Extract the (X, Y) coordinate from the center of the cell holding the provided text.  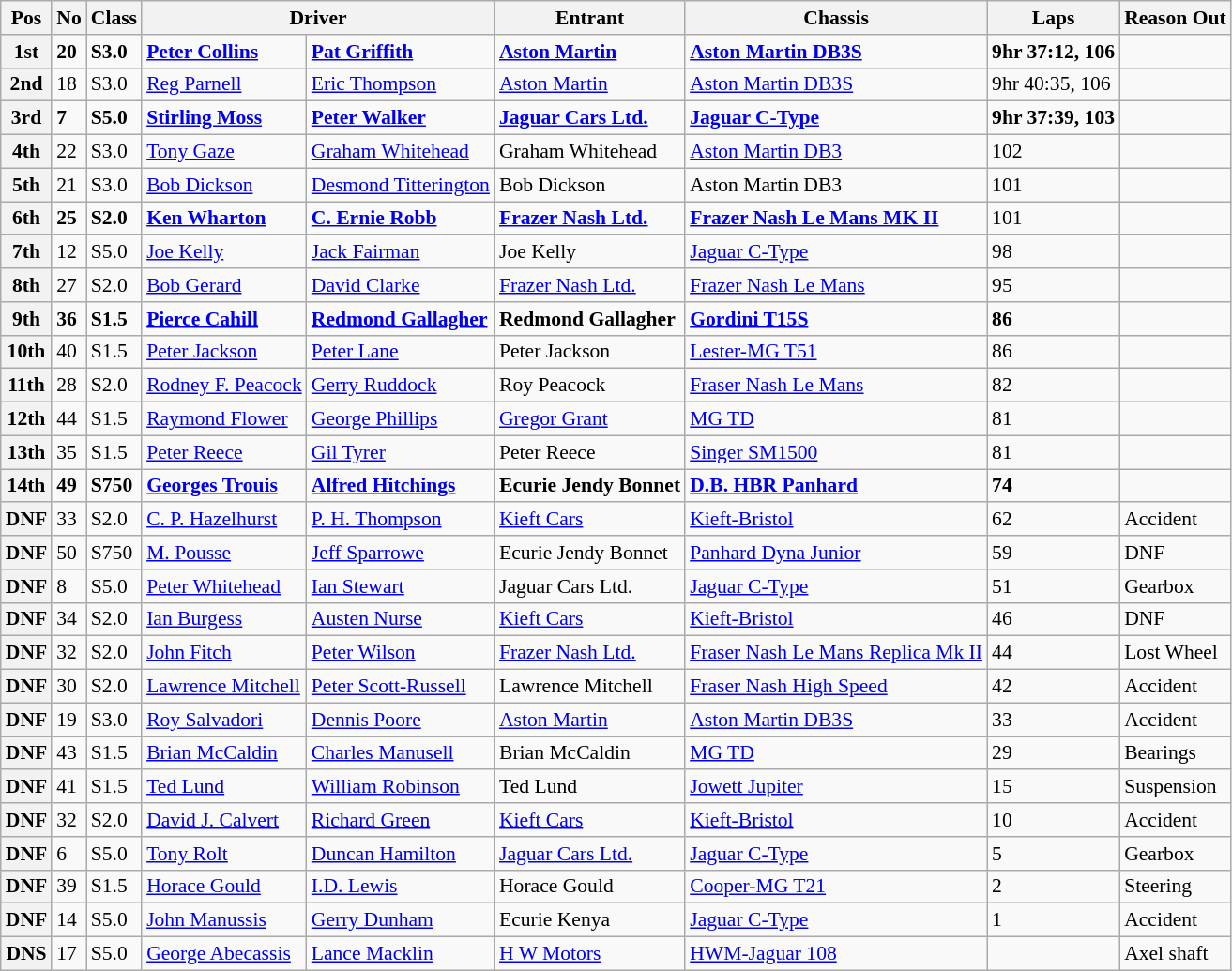
George Phillips (401, 419)
82 (1053, 386)
Roy Salvadori (224, 720)
14 (69, 920)
11th (26, 386)
Class (114, 18)
20 (69, 52)
10 (1053, 820)
M. Pousse (224, 553)
Eric Thompson (401, 84)
9hr 37:39, 103 (1053, 118)
Frazer Nash Le Mans (836, 285)
Richard Green (401, 820)
49 (69, 486)
13th (26, 452)
8th (26, 285)
27 (69, 285)
Driver (318, 18)
Bob Gerard (224, 285)
5 (1053, 854)
28 (69, 386)
Georges Trouis (224, 486)
Raymond Flower (224, 419)
7th (26, 252)
Singer SM1500 (836, 452)
35 (69, 452)
29 (1053, 753)
Fraser Nash Le Mans Replica Mk II (836, 653)
Suspension (1175, 787)
15 (1053, 787)
David Clarke (401, 285)
Jeff Sparrowe (401, 553)
25 (69, 219)
Ian Burgess (224, 619)
4th (26, 152)
Duncan Hamilton (401, 854)
Gregor Grant (589, 419)
50 (69, 553)
Reason Out (1175, 18)
Roy Peacock (589, 386)
Peter Walker (401, 118)
6th (26, 219)
36 (69, 319)
51 (1053, 586)
Pat Griffith (401, 52)
34 (69, 619)
Dennis Poore (401, 720)
5th (26, 185)
HWM-Jaguar 108 (836, 954)
John Manussis (224, 920)
Peter Whitehead (224, 586)
1 (1053, 920)
98 (1053, 252)
Peter Wilson (401, 653)
21 (69, 185)
Gordini T15S (836, 319)
Panhard Dyna Junior (836, 553)
I.D. Lewis (401, 887)
Rodney F. Peacock (224, 386)
Peter Collins (224, 52)
Laps (1053, 18)
1st (26, 52)
Cooper-MG T21 (836, 887)
Peter Lane (401, 352)
Ecurie Kenya (589, 920)
Gil Tyrer (401, 452)
59 (1053, 553)
102 (1053, 152)
8 (69, 586)
Lost Wheel (1175, 653)
Pierce Cahill (224, 319)
Austen Nurse (401, 619)
9th (26, 319)
10th (26, 352)
Alfred Hitchings (401, 486)
Fraser Nash Le Mans (836, 386)
Frazer Nash Le Mans MK II (836, 219)
6 (69, 854)
9hr 37:12, 106 (1053, 52)
Fraser Nash High Speed (836, 687)
14th (26, 486)
C. P. Hazelhurst (224, 520)
Axel shaft (1175, 954)
No (69, 18)
Jowett Jupiter (836, 787)
Pos (26, 18)
Peter Scott-Russell (401, 687)
Entrant (589, 18)
41 (69, 787)
62 (1053, 520)
Lance Macklin (401, 954)
Ken Wharton (224, 219)
Bearings (1175, 753)
22 (69, 152)
Charles Manusell (401, 753)
DNS (26, 954)
Tony Rolt (224, 854)
40 (69, 352)
74 (1053, 486)
George Abecassis (224, 954)
46 (1053, 619)
12th (26, 419)
Tony Gaze (224, 152)
D.B. HBR Panhard (836, 486)
3rd (26, 118)
9hr 40:35, 106 (1053, 84)
95 (1053, 285)
Chassis (836, 18)
39 (69, 887)
19 (69, 720)
30 (69, 687)
Gerry Dunham (401, 920)
Desmond Titterington (401, 185)
Ian Stewart (401, 586)
17 (69, 954)
C. Ernie Robb (401, 219)
7 (69, 118)
Gerry Ruddock (401, 386)
Lester-MG T51 (836, 352)
Jack Fairman (401, 252)
12 (69, 252)
Stirling Moss (224, 118)
John Fitch (224, 653)
2 (1053, 887)
William Robinson (401, 787)
H W Motors (589, 954)
Steering (1175, 887)
Reg Parnell (224, 84)
2nd (26, 84)
David J. Calvert (224, 820)
18 (69, 84)
43 (69, 753)
42 (1053, 687)
P. H. Thompson (401, 520)
